Determine the [x, y] coordinate at the center of the cell enclosing the given text.  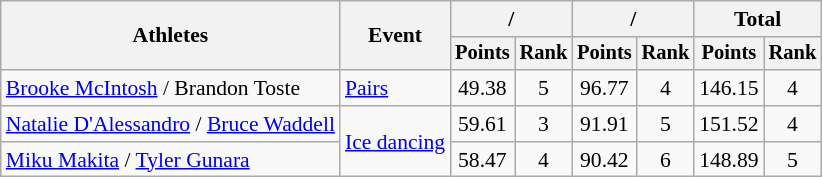
Total [758, 19]
Natalie D'Alessandro / Bruce Waddell [170, 124]
146.15 [728, 88]
Pairs [395, 88]
Event [395, 36]
Ice dancing [395, 142]
3 [544, 124]
Athletes [170, 36]
151.52 [728, 124]
59.61 [482, 124]
Brooke McIntosh / Brandon Toste [170, 88]
96.77 [604, 88]
49.38 [482, 88]
91.91 [604, 124]
